Extract the [x, y] coordinate from the center of the cell holding the provided text.  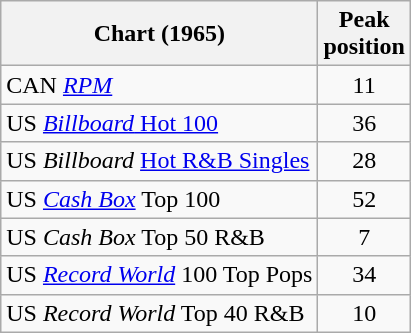
28 [364, 161]
11 [364, 85]
US Record World Top 40 R&B [160, 313]
US Record World 100 Top Pops [160, 275]
US Billboard Hot 100 [160, 123]
Peakposition [364, 34]
34 [364, 275]
US Billboard Hot R&B Singles [160, 161]
7 [364, 237]
10 [364, 313]
CAN RPM [160, 85]
36 [364, 123]
US Cash Box Top 50 R&B [160, 237]
52 [364, 199]
US Cash Box Top 100 [160, 199]
Chart (1965) [160, 34]
